Return the [x, y] coordinate for the center point of the cell that contains the specified text.  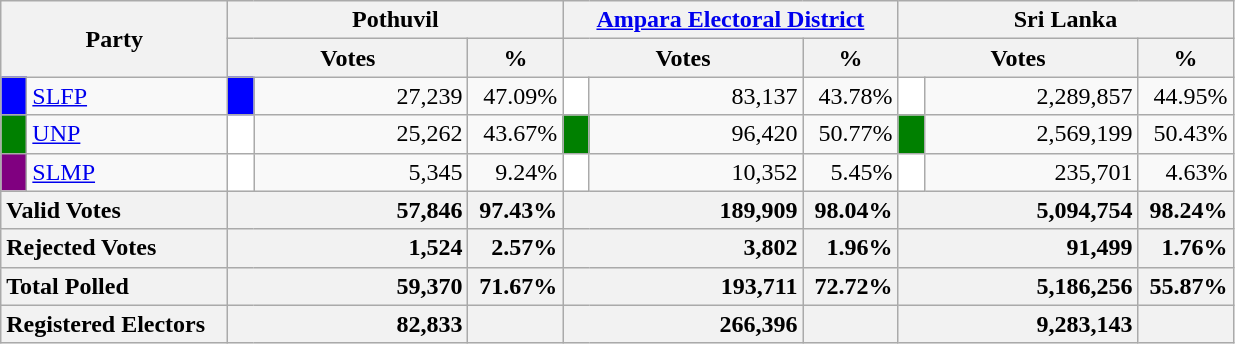
1.76% [1186, 248]
44.95% [1186, 96]
1,524 [348, 248]
UNP [128, 134]
Rejected Votes [114, 248]
82,833 [348, 324]
235,701 [1031, 172]
5.45% [850, 172]
1.96% [850, 248]
10,352 [696, 172]
5,345 [361, 172]
Valid Votes [114, 210]
Sri Lanka [1066, 20]
83,137 [696, 96]
Pothuvil [396, 20]
Registered Electors [114, 324]
96,420 [696, 134]
189,909 [683, 210]
266,396 [683, 324]
91,499 [1018, 248]
5,094,754 [1018, 210]
2,289,857 [1031, 96]
97.43% [516, 210]
71.67% [516, 286]
9,283,143 [1018, 324]
2.57% [516, 248]
5,186,256 [1018, 286]
27,239 [361, 96]
98.04% [850, 210]
SLFP [128, 96]
59,370 [348, 286]
3,802 [683, 248]
43.67% [516, 134]
43.78% [850, 96]
50.43% [1186, 134]
SLMP [128, 172]
Ampara Electoral District [730, 20]
Total Polled [114, 286]
47.09% [516, 96]
193,711 [683, 286]
98.24% [1186, 210]
25,262 [361, 134]
72.72% [850, 286]
57,846 [348, 210]
50.77% [850, 134]
4.63% [1186, 172]
9.24% [516, 172]
2,569,199 [1031, 134]
55.87% [1186, 286]
Party [114, 39]
